Extract the [X, Y] coordinate from the center of the cell holding the provided text.  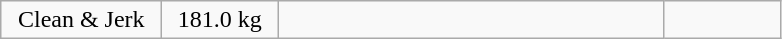
Clean & Jerk [82, 20]
181.0 kg [220, 20]
